Return (x, y) of the center of cell containing provided text 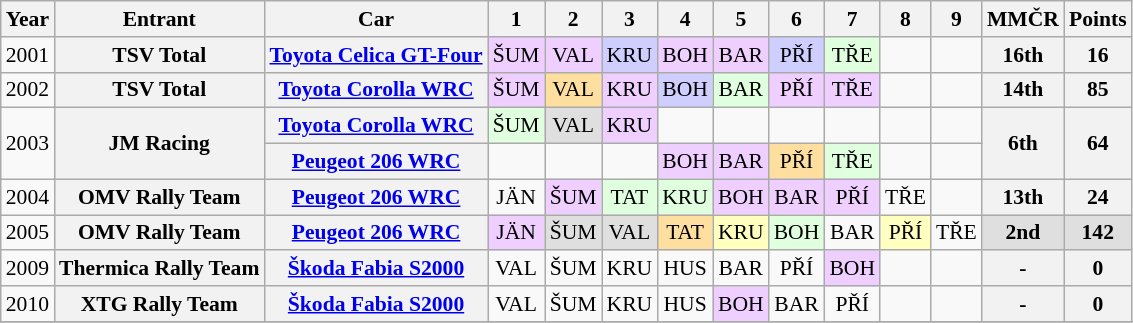
64 (1098, 144)
7 (852, 19)
24 (1098, 197)
2005 (28, 233)
14th (1023, 90)
Thermica Rally Team (159, 269)
2009 (28, 269)
142 (1098, 233)
13th (1023, 197)
Points (1098, 19)
6th (1023, 144)
2 (574, 19)
2003 (28, 144)
2002 (28, 90)
16th (1023, 55)
6 (797, 19)
85 (1098, 90)
4 (685, 19)
3 (630, 19)
2010 (28, 304)
9 (956, 19)
8 (906, 19)
2nd (1023, 233)
16 (1098, 55)
Year (28, 19)
5 (741, 19)
1 (516, 19)
Toyota Celica GT-Four (376, 55)
2001 (28, 55)
Car (376, 19)
XTG Rally Team (159, 304)
Entrant (159, 19)
MMČR (1023, 19)
JM Racing (159, 144)
2004 (28, 197)
